Identify which cell holds the provided text, then report its (x, y) central coordinate. 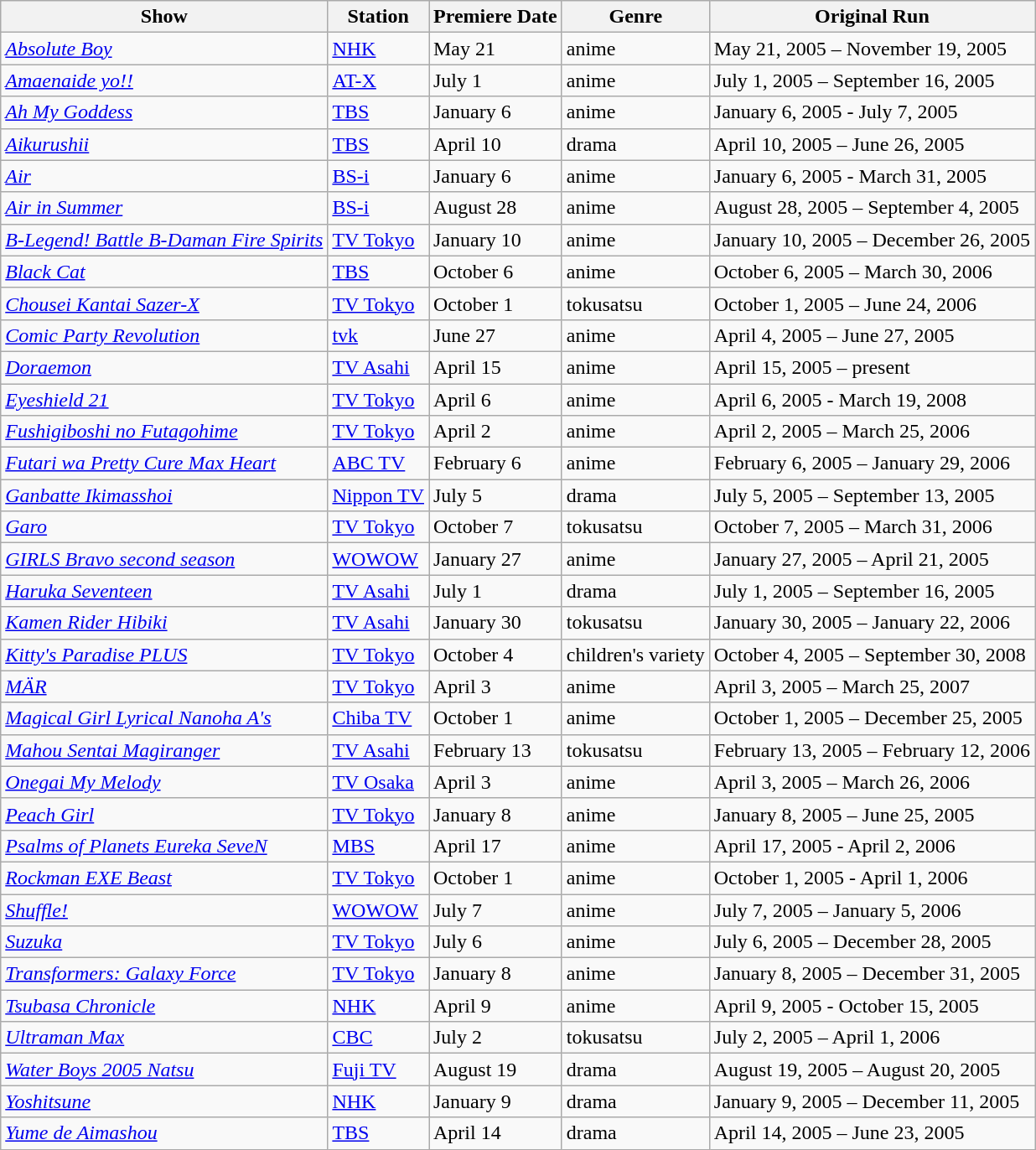
July 6, 2005 – December 28, 2005 (872, 942)
October 4 (496, 655)
July 2, 2005 – April 1, 2006 (872, 1038)
October 6, 2005 – March 30, 2006 (872, 272)
June 27 (496, 335)
Water Boys 2005 Natsu (164, 1070)
July 5, 2005 – September 13, 2005 (872, 495)
April 6, 2005 - March 19, 2008 (872, 400)
ABC TV (379, 464)
Genre (635, 17)
April 3, 2005 – March 25, 2007 (872, 686)
October 1, 2005 – December 25, 2005 (872, 718)
Chiba TV (379, 718)
July 5 (496, 495)
May 21, 2005 – November 19, 2005 (872, 49)
B-Legend! Battle B-Daman Fire Spirits (164, 240)
Magical Girl Lyrical Nanoha A's (164, 718)
Haruka Seventeen (164, 591)
February 6 (496, 464)
Air in Summer (164, 208)
January 8, 2005 – December 31, 2005 (872, 974)
Mahou Sentai Magiranger (164, 750)
April 15, 2005 – present (872, 367)
Yoshitsune (164, 1101)
January 10 (496, 240)
October 1, 2005 – June 24, 2006 (872, 303)
May 21 (496, 49)
Ganbatte Ikimasshoi (164, 495)
January 27 (496, 559)
Ah My Goddess (164, 112)
Garo (164, 527)
Amaenaide yo!! (164, 80)
Aikurushii (164, 144)
August 19, 2005 – August 20, 2005 (872, 1070)
tvk (379, 335)
April 4, 2005 – June 27, 2005 (872, 335)
July 7 (496, 909)
MÄR (164, 686)
Chousei Kantai Sazer-X (164, 303)
October 1, 2005 - April 1, 2006 (872, 878)
Peach Girl (164, 814)
February 13 (496, 750)
January 6, 2005 - July 7, 2005 (872, 112)
April 3, 2005 – March 26, 2006 (872, 782)
MBS (379, 846)
TV Osaka (379, 782)
August 28 (496, 208)
Shuffle! (164, 909)
July 2 (496, 1038)
Station (379, 17)
Kamen Rider Hibiki (164, 623)
January 9, 2005 – December 11, 2005 (872, 1101)
April 14, 2005 – June 23, 2005 (872, 1133)
April 17, 2005 - April 2, 2006 (872, 846)
April 15 (496, 367)
January 9 (496, 1101)
Premiere Date (496, 17)
Rockman EXE Beast (164, 878)
AT-X (379, 80)
January 30, 2005 – January 22, 2006 (872, 623)
Transformers: Galaxy Force (164, 974)
April 6 (496, 400)
Doraemon (164, 367)
October 4, 2005 – September 30, 2008 (872, 655)
Onegai My Melody (164, 782)
January 10, 2005 – December 26, 2005 (872, 240)
CBC (379, 1038)
Yume de Aimashou (164, 1133)
Fushigiboshi no Futagohime (164, 432)
January 8, 2005 – June 25, 2005 (872, 814)
April 9, 2005 - October 15, 2005 (872, 1006)
August 28, 2005 – September 4, 2005 (872, 208)
January 6, 2005 - March 31, 2005 (872, 176)
April 10 (496, 144)
April 2 (496, 432)
April 14 (496, 1133)
April 2, 2005 – March 25, 2006 (872, 432)
August 19 (496, 1070)
Original Run (872, 17)
Air (164, 176)
Kitty's Paradise PLUS (164, 655)
Futari wa Pretty Cure Max Heart (164, 464)
Eyeshield 21 (164, 400)
February 13, 2005 – February 12, 2006 (872, 750)
April 9 (496, 1006)
Comic Party Revolution (164, 335)
children's variety (635, 655)
October 7 (496, 527)
Show (164, 17)
Black Cat (164, 272)
Ultraman Max (164, 1038)
July 7, 2005 – January 5, 2006 (872, 909)
July 6 (496, 942)
January 27, 2005 – April 21, 2005 (872, 559)
Absolute Boy (164, 49)
GIRLS Bravo second season (164, 559)
Nippon TV (379, 495)
Psalms of Planets Eureka SeveN (164, 846)
Suzuka (164, 942)
January 30 (496, 623)
April 10, 2005 – June 26, 2005 (872, 144)
Tsubasa Chronicle (164, 1006)
Fuji TV (379, 1070)
October 7, 2005 – March 31, 2006 (872, 527)
October 6 (496, 272)
February 6, 2005 – January 29, 2006 (872, 464)
April 17 (496, 846)
